Search for the cell housing the specified text and yield its [X, Y] center coordinate. 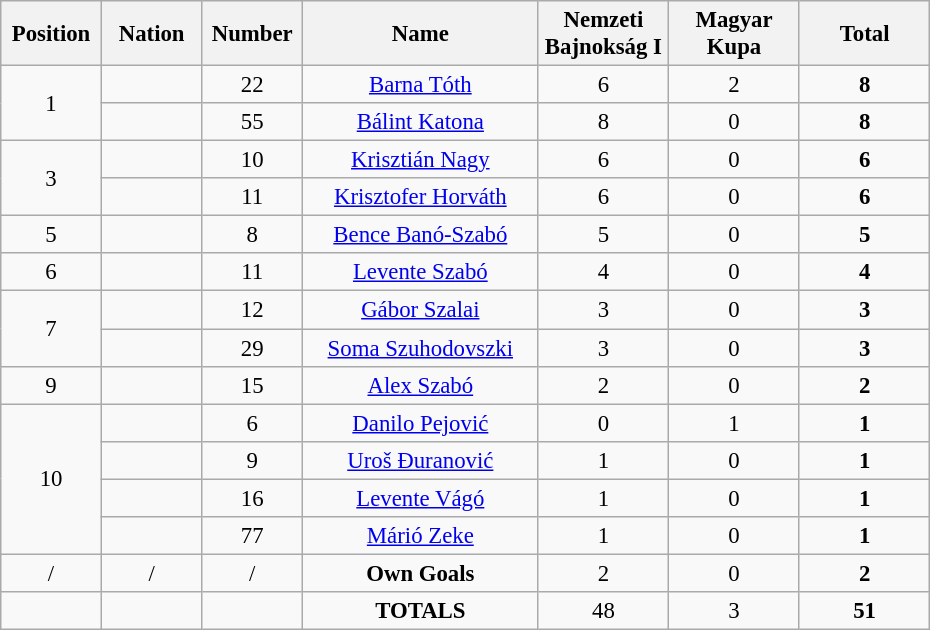
48 [604, 611]
Levente Szabó [421, 273]
Soma Szuhodovszki [421, 348]
Nation [152, 34]
7 [52, 328]
Uroš Đuranović [421, 460]
Krisztofer Horváth [421, 197]
Barna Tóth [421, 85]
55 [252, 122]
12 [252, 310]
77 [252, 536]
Levente Vágó [421, 498]
Number [252, 34]
Alex Szabó [421, 385]
51 [864, 611]
29 [252, 348]
Danilo Pejović [421, 423]
Nemzeti Bajnokság I [604, 34]
Own Goals [421, 573]
Krisztián Nagy [421, 160]
Total [864, 34]
Bence Banó-Szabó [421, 235]
TOTALS [421, 611]
Position [52, 34]
Gábor Szalai [421, 310]
22 [252, 85]
16 [252, 498]
15 [252, 385]
Márió Zeke [421, 536]
Magyar Kupa [734, 34]
Name [421, 34]
Bálint Katona [421, 122]
